Provide the [X, Y] coordinate of the cell's center where the given text is located.  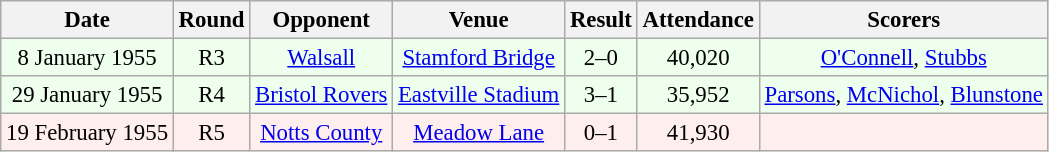
Scorers [904, 20]
19 February 1955 [88, 133]
Notts County [322, 133]
R3 [211, 58]
2–0 [602, 58]
Opponent [322, 20]
35,952 [698, 95]
Result [602, 20]
Round [211, 20]
Parsons, McNichol, Blunstone [904, 95]
Bristol Rovers [322, 95]
O'Connell, Stubbs [904, 58]
Venue [479, 20]
40,020 [698, 58]
Attendance [698, 20]
R4 [211, 95]
Eastville Stadium [479, 95]
8 January 1955 [88, 58]
Stamford Bridge [479, 58]
R5 [211, 133]
Meadow Lane [479, 133]
41,930 [698, 133]
0–1 [602, 133]
Walsall [322, 58]
3–1 [602, 95]
29 January 1955 [88, 95]
Date [88, 20]
